Find where the given text appears and provide that cell's center as (x, y) coordinate. 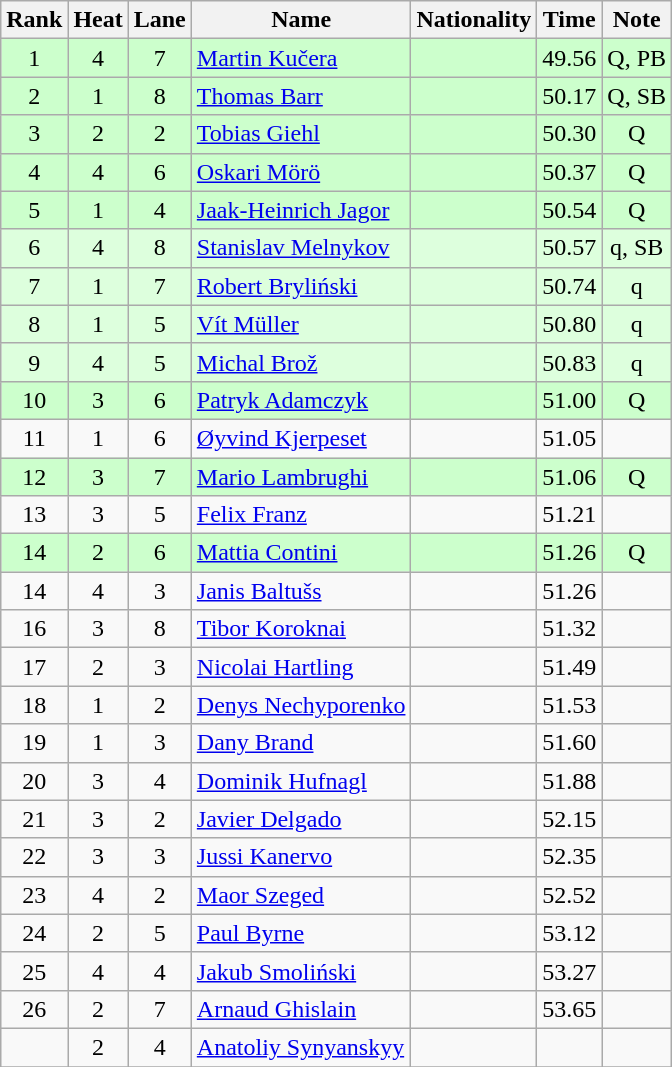
52.15 (570, 819)
16 (34, 629)
Q, PB (637, 58)
q, SB (637, 248)
Nationality (474, 20)
9 (34, 362)
51.00 (570, 400)
Mario Lambrughi (301, 477)
Janis Baltušs (301, 591)
Maor Szeged (301, 895)
22 (34, 857)
10 (34, 400)
21 (34, 819)
Rank (34, 20)
24 (34, 933)
50.37 (570, 172)
Time (570, 20)
51.60 (570, 743)
Mattia Contini (301, 553)
Javier Delgado (301, 819)
Michal Brož (301, 362)
17 (34, 667)
Oskari Mörö (301, 172)
50.17 (570, 96)
50.54 (570, 210)
Vít Müller (301, 324)
13 (34, 515)
20 (34, 781)
Jussi Kanervo (301, 857)
Jaak-Heinrich Jagor (301, 210)
Jakub Smoliński (301, 971)
49.56 (570, 58)
18 (34, 705)
53.27 (570, 971)
Name (301, 20)
53.12 (570, 933)
52.35 (570, 857)
51.49 (570, 667)
50.74 (570, 286)
Øyvind Kjerpeset (301, 438)
53.65 (570, 1009)
Felix Franz (301, 515)
51.88 (570, 781)
Martin Kučera (301, 58)
Robert Bryliński (301, 286)
50.57 (570, 248)
Anatoliy Synyanskyy (301, 1047)
Q, SB (637, 96)
26 (34, 1009)
50.30 (570, 134)
51.06 (570, 477)
51.05 (570, 438)
25 (34, 971)
51.53 (570, 705)
Dominik Hufnagl (301, 781)
Stanislav Melnykov (301, 248)
51.21 (570, 515)
11 (34, 438)
19 (34, 743)
Lane (160, 20)
51.32 (570, 629)
50.83 (570, 362)
Dany Brand (301, 743)
Arnaud Ghislain (301, 1009)
Tobias Giehl (301, 134)
Tibor Koroknai (301, 629)
Heat (98, 20)
12 (34, 477)
50.80 (570, 324)
Note (637, 20)
Nicolai Hartling (301, 667)
Denys Nechyporenko (301, 705)
Paul Byrne (301, 933)
52.52 (570, 895)
23 (34, 895)
Patryk Adamczyk (301, 400)
Thomas Barr (301, 96)
